Scan for the cell matching the given text and deliver its (x, y) coordinate at center. 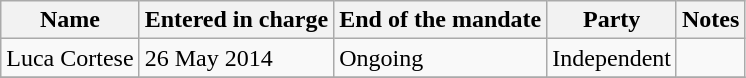
Notes (710, 20)
Party (612, 20)
26 May 2014 (236, 58)
Ongoing (440, 58)
Independent (612, 58)
Luca Cortese (70, 58)
Entered in charge (236, 20)
End of the mandate (440, 20)
Name (70, 20)
